Scan for the cell matching the given text and deliver its (x, y) coordinate at center. 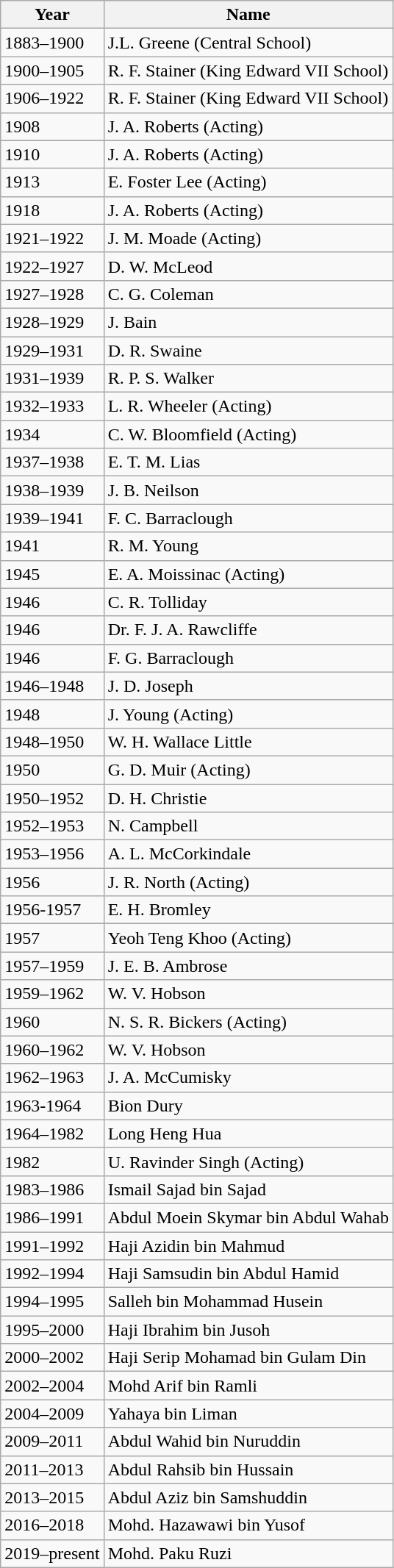
D. H. Christie (248, 798)
Abdul Rahsib bin Hussain (248, 1469)
Salleh bin Mohammad Husein (248, 1302)
Abdul Aziz bin Samshuddin (248, 1497)
J. Young (Acting) (248, 714)
Mohd Arif bin Ramli (248, 1386)
C. W. Bloomfield (Acting) (248, 434)
J. E. B. Ambrose (248, 966)
Haji Azidin bin Mahmud (248, 1246)
Name (248, 15)
1937–1938 (52, 462)
1956-1957 (52, 910)
Abdul Moein Skymar bin Abdul Wahab (248, 1217)
1959–1962 (52, 994)
Haji Samsudin bin Abdul Hamid (248, 1274)
1986–1991 (52, 1217)
1982 (52, 1161)
1964–1982 (52, 1134)
J.L. Greene (Central School) (248, 43)
1983–1986 (52, 1189)
1946–1948 (52, 686)
1948 (52, 714)
1962–1963 (52, 1078)
1956 (52, 882)
1929–1931 (52, 351)
1960–1962 (52, 1050)
1994–1995 (52, 1302)
F. C. Barraclough (248, 518)
Yeoh Teng Khoo (Acting) (248, 938)
1992–1994 (52, 1274)
Dr. F. J. A. Rawcliffe (248, 630)
1952–1953 (52, 826)
1963-1964 (52, 1106)
2002–2004 (52, 1386)
2016–2018 (52, 1525)
1928–1929 (52, 322)
N. Campbell (248, 826)
N. S. R. Bickers (Acting) (248, 1022)
1950 (52, 770)
Long Heng Hua (248, 1134)
1913 (52, 182)
1908 (52, 126)
1939–1941 (52, 518)
R. P. S. Walker (248, 379)
W. H. Wallace Little (248, 742)
J. Bain (248, 322)
Haji Ibrahim bin Jusoh (248, 1330)
Mohd. Paku Ruzi (248, 1553)
Yahaya bin Liman (248, 1414)
J. M. Moade (Acting) (248, 238)
1945 (52, 574)
1957–1959 (52, 966)
1950–1952 (52, 798)
Bion Dury (248, 1106)
C. R. Tolliday (248, 602)
1883–1900 (52, 43)
D. W. McLeod (248, 266)
Year (52, 15)
E. A. Moissinac (Acting) (248, 574)
1921–1922 (52, 238)
1991–1992 (52, 1246)
Mohd. Hazawawi bin Yusof (248, 1525)
C. G. Coleman (248, 294)
1957 (52, 938)
1932–1933 (52, 407)
1918 (52, 210)
1922–1927 (52, 266)
1931–1939 (52, 379)
1910 (52, 154)
1906–1922 (52, 99)
2009–2011 (52, 1442)
1995–2000 (52, 1330)
G. D. Muir (Acting) (248, 770)
J. D. Joseph (248, 686)
Ismail Sajad bin Sajad (248, 1189)
2011–2013 (52, 1469)
R. M. Young (248, 546)
1927–1928 (52, 294)
1941 (52, 546)
E. T. M. Lias (248, 462)
1960 (52, 1022)
J. A. McCumisky (248, 1078)
E. H. Bromley (248, 910)
2000–2002 (52, 1358)
1948–1950 (52, 742)
2019–present (52, 1553)
2013–2015 (52, 1497)
1934 (52, 434)
1900–1905 (52, 71)
F. G. Barraclough (248, 658)
U. Ravinder Singh (Acting) (248, 1161)
L. R. Wheeler (Acting) (248, 407)
1938–1939 (52, 490)
1953–1956 (52, 854)
J. R. North (Acting) (248, 882)
A. L. McCorkindale (248, 854)
2004–2009 (52, 1414)
Abdul Wahid bin Nuruddin (248, 1442)
D. R. Swaine (248, 351)
J. B. Neilson (248, 490)
E. Foster Lee (Acting) (248, 182)
Haji Serip Mohamad bin Gulam Din (248, 1358)
